Provide the (x, y) coordinate of the cell's center where the given text is located.  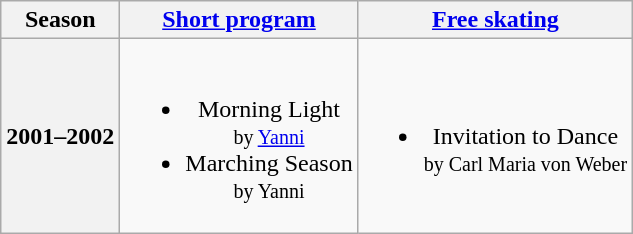
Free skating (495, 20)
2001–2002 (60, 136)
Short program (239, 20)
Season (60, 20)
Morning Light by Yanni Marching Season by Yanni (239, 136)
Invitation to Dance by Carl Maria von Weber (495, 136)
